Search for the cell housing the specified text and yield its [X, Y] center coordinate. 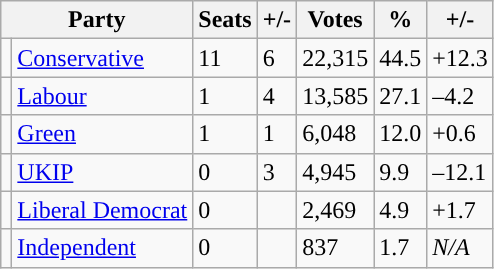
+12.3 [460, 58]
Party [97, 20]
Votes [336, 20]
N/A [460, 248]
1.7 [400, 248]
12.0 [400, 134]
4,945 [336, 172]
837 [336, 248]
6 [276, 58]
+0.6 [460, 134]
11 [225, 58]
3 [276, 172]
4 [276, 96]
Independent [102, 248]
Liberal Democrat [102, 210]
–12.1 [460, 172]
–4.2 [460, 96]
UKIP [102, 172]
Conservative [102, 58]
Green [102, 134]
+1.7 [460, 210]
13,585 [336, 96]
2,469 [336, 210]
9.9 [400, 172]
% [400, 20]
22,315 [336, 58]
4.9 [400, 210]
Seats [225, 20]
44.5 [400, 58]
Labour [102, 96]
27.1 [400, 96]
6,048 [336, 134]
